For the text-containing cell, return its midpoint in (x, y) coordinate format. 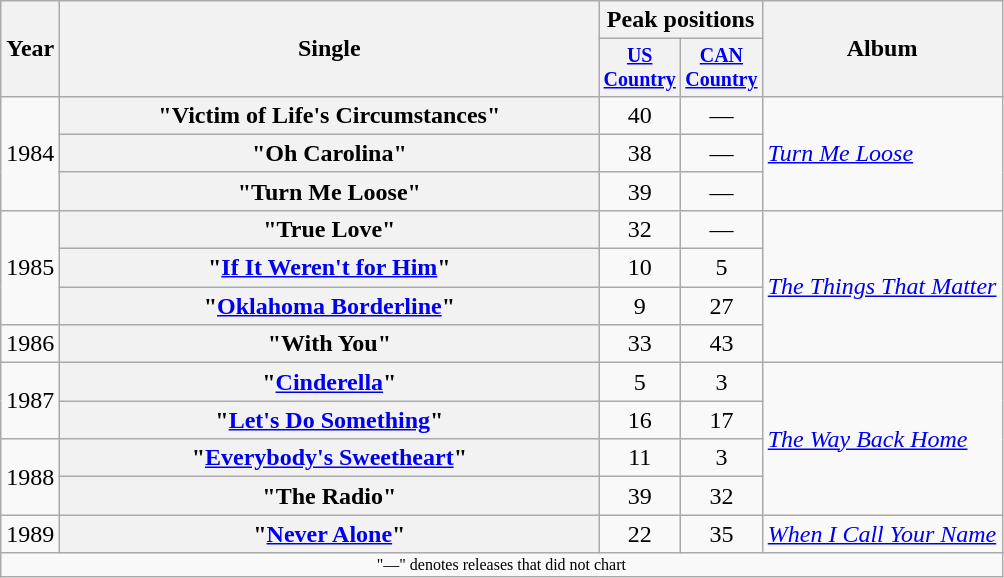
"Oh Carolina" (330, 153)
11 (640, 458)
"Victim of Life's Circumstances" (330, 115)
9 (640, 306)
CAN Country (722, 68)
33 (640, 344)
10 (640, 268)
"If It Weren't for Him" (330, 268)
Album (882, 49)
US Country (640, 68)
40 (640, 115)
"True Love" (330, 229)
Turn Me Loose (882, 153)
Peak positions (680, 20)
38 (640, 153)
"—" denotes releases that did not chart (502, 565)
"Cinderella" (330, 382)
1986 (30, 344)
Year (30, 49)
"The Radio" (330, 496)
"Let's Do Something" (330, 420)
1984 (30, 153)
"Everybody's Sweetheart" (330, 458)
27 (722, 306)
1988 (30, 477)
16 (640, 420)
1987 (30, 401)
"With You" (330, 344)
1985 (30, 267)
35 (722, 534)
The Things That Matter (882, 286)
"Oklahoma Borderline" (330, 306)
Single (330, 49)
1989 (30, 534)
"Never Alone" (330, 534)
43 (722, 344)
22 (640, 534)
When I Call Your Name (882, 534)
"Turn Me Loose" (330, 191)
The Way Back Home (882, 439)
17 (722, 420)
